Identify which cell holds the provided text, then report its [x, y] central coordinate. 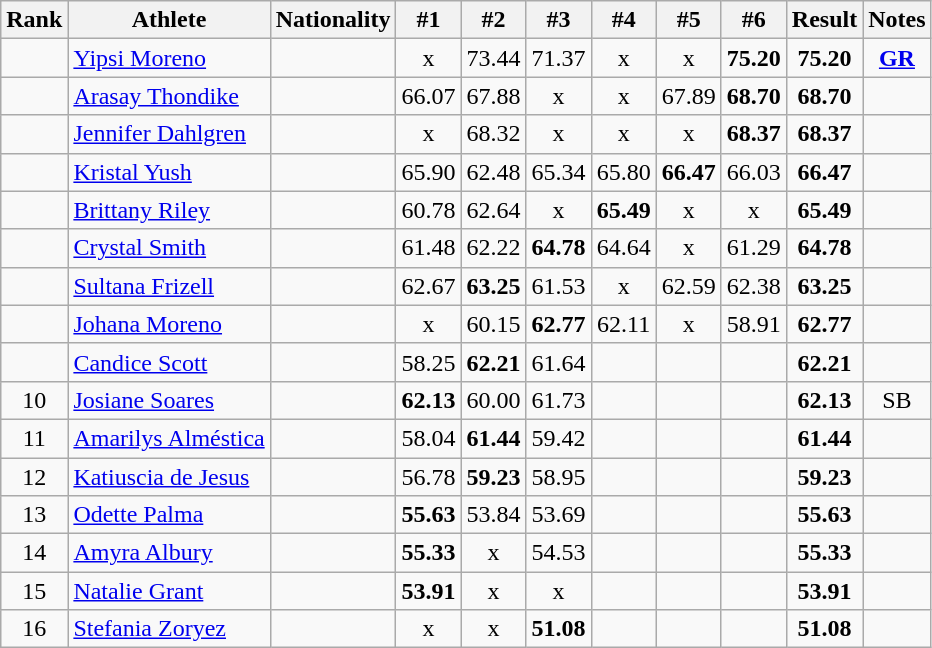
Natalie Grant [169, 591]
67.89 [688, 96]
Brittany Riley [169, 210]
65.80 [624, 172]
53.84 [494, 515]
60.78 [428, 210]
10 [34, 400]
60.00 [494, 400]
61.29 [754, 248]
58.25 [428, 362]
62.48 [494, 172]
66.03 [754, 172]
62.59 [688, 286]
Nationality [333, 20]
Stefania Zoryez [169, 629]
62.67 [428, 286]
Arasay Thondike [169, 96]
62.64 [494, 210]
#3 [558, 20]
Sultana Frizell [169, 286]
73.44 [494, 58]
58.91 [754, 324]
Crystal Smith [169, 248]
Katiuscia de Jesus [169, 477]
61.64 [558, 362]
65.34 [558, 172]
68.32 [494, 134]
71.37 [558, 58]
62.38 [754, 286]
58.04 [428, 438]
Johana Moreno [169, 324]
Candice Scott [169, 362]
56.78 [428, 477]
14 [34, 553]
#4 [624, 20]
#5 [688, 20]
61.48 [428, 248]
65.90 [428, 172]
Result [824, 20]
59.42 [558, 438]
16 [34, 629]
#2 [494, 20]
Amarilys Alméstica [169, 438]
13 [34, 515]
SB [897, 400]
GR [897, 58]
Amyra Albury [169, 553]
58.95 [558, 477]
#1 [428, 20]
15 [34, 591]
12 [34, 477]
61.53 [558, 286]
64.64 [624, 248]
Jennifer Dahlgren [169, 134]
Notes [897, 20]
53.69 [558, 515]
Athlete [169, 20]
Kristal Yush [169, 172]
66.07 [428, 96]
62.22 [494, 248]
#6 [754, 20]
60.15 [494, 324]
62.11 [624, 324]
Odette Palma [169, 515]
54.53 [558, 553]
61.73 [558, 400]
Josiane Soares [169, 400]
67.88 [494, 96]
Rank [34, 20]
Yipsi Moreno [169, 58]
11 [34, 438]
